Provide the [x, y] coordinate of the cell's center where the given text is located.  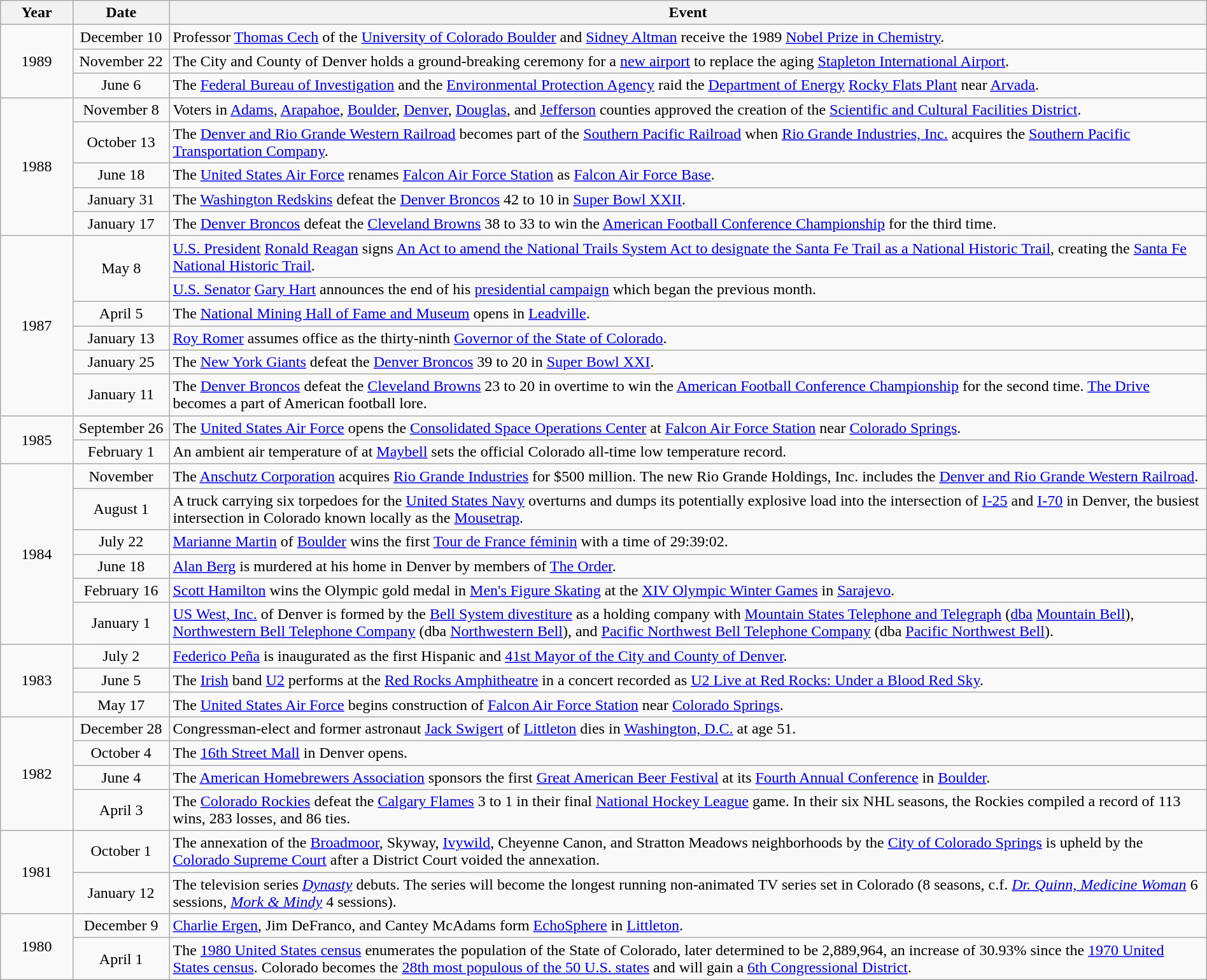
October 13 [121, 143]
Year [37, 13]
Alan Berg is murdered at his home in Denver by members of The Order. [688, 566]
October 1 [121, 852]
Voters in Adams, Arapahoe, Boulder, Denver, Douglas, and Jefferson counties approved the creation of the Scientific and Cultural Facilities District. [688, 110]
August 1 [121, 509]
Scott Hamilton wins the Olympic gold medal in Men's Figure Skating at the XIV Olympic Winter Games in Sarajevo. [688, 590]
The 16th Street Mall in Denver opens. [688, 753]
1981 [37, 872]
January 1 [121, 623]
1989 [37, 61]
The United States Air Force renames Falcon Air Force Station as Falcon Air Force Base. [688, 175]
May 17 [121, 704]
January 12 [121, 893]
February 16 [121, 590]
Marianne Martin of Boulder wins the first Tour de France féminin with a time of 29:39:02. [688, 542]
1988 [37, 167]
1980 [37, 946]
April 5 [121, 313]
The American Homebrewers Association sponsors the first Great American Beer Festival at its Fourth Annual Conference in Boulder. [688, 778]
The New York Giants defeat the Denver Broncos 39 to 20 in Super Bowl XXI. [688, 362]
January 31 [121, 199]
April 1 [121, 959]
The Irish band U2 performs at the Red Rocks Amphitheatre in a concert recorded as U2 Live at Red Rocks: Under a Blood Red Sky. [688, 680]
December 9 [121, 926]
The National Mining Hall of Fame and Museum opens in Leadville. [688, 313]
The Washington Redskins defeat the Denver Broncos 42 to 10 in Super Bowl XXII. [688, 199]
November [121, 476]
December 28 [121, 728]
April 3 [121, 810]
Congressman-elect and former astronaut Jack Swigert of Littleton dies in Washington, D.C. at age 51. [688, 728]
January 11 [121, 395]
June 5 [121, 680]
Date [121, 13]
Charlie Ergen, Jim DeFranco, and Cantey McAdams form EchoSphere in Littleton. [688, 926]
January 17 [121, 224]
November 22 [121, 61]
January 13 [121, 338]
June 6 [121, 85]
U.S. Senator Gary Hart announces the end of his presidential campaign which began the previous month. [688, 289]
Professor Thomas Cech of the University of Colorado Boulder and Sidney Altman receive the 1989 Nobel Prize in Chemistry. [688, 37]
May 8 [121, 269]
The Denver Broncos defeat the Cleveland Browns 38 to 33 to win the American Football Conference Championship for the third time. [688, 224]
1982 [37, 773]
The United States Air Force opens the Consolidated Space Operations Center at Falcon Air Force Station near Colorado Springs. [688, 428]
July 2 [121, 656]
1987 [37, 325]
June 4 [121, 778]
An ambient air temperature of at Maybell sets the official Colorado all-time low temperature record. [688, 452]
February 1 [121, 452]
January 25 [121, 362]
July 22 [121, 542]
November 8 [121, 110]
The Federal Bureau of Investigation and the Environmental Protection Agency raid the Department of Energy Rocky Flats Plant near Arvada. [688, 85]
September 26 [121, 428]
The City and County of Denver holds a ground-breaking ceremony for a new airport to replace the aging Stapleton International Airport. [688, 61]
Event [688, 13]
Federico Peña is inaugurated as the first Hispanic and 41st Mayor of the City and County of Denver. [688, 656]
The United States Air Force begins construction of Falcon Air Force Station near Colorado Springs. [688, 704]
October 4 [121, 753]
December 10 [121, 37]
1984 [37, 554]
Roy Romer assumes office as the thirty-ninth Governor of the State of Colorado. [688, 338]
1983 [37, 680]
1985 [37, 440]
